From the cell containing the given text, extract its center point as (X, Y) coordinate. 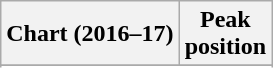
Peak position (225, 34)
Chart (2016–17) (90, 34)
